Extract the (X, Y) coordinate from the center of the cell holding the provided text.  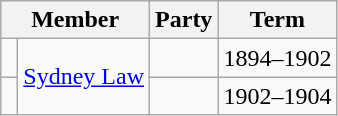
1902–1904 (278, 96)
Term (278, 20)
Sydney Law (84, 77)
1894–1902 (278, 58)
Member (76, 20)
Party (184, 20)
